Scan for the cell matching the given text and deliver its [x, y] coordinate at center. 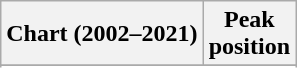
Peakposition [249, 34]
Chart (2002–2021) [102, 34]
